Determine the (X, Y) coordinate at the center of the cell enclosing the given text.  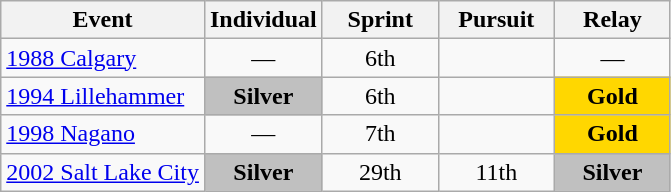
Individual (263, 20)
2002 Salt Lake City (103, 172)
Relay (612, 20)
29th (380, 172)
Sprint (380, 20)
Event (103, 20)
1994 Lillehammer (103, 96)
1998 Nagano (103, 134)
11th (496, 172)
1988 Calgary (103, 58)
Pursuit (496, 20)
7th (380, 134)
